Provide the (X, Y) coordinate of the cell's center where the given text is located.  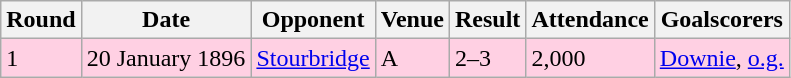
A (412, 58)
Date (166, 20)
Stourbridge (313, 58)
Opponent (313, 20)
1 (41, 58)
2,000 (590, 58)
Attendance (590, 20)
Venue (412, 20)
2–3 (487, 58)
Round (41, 20)
Goalscorers (722, 20)
Downie, o.g. (722, 58)
Result (487, 20)
20 January 1896 (166, 58)
